For the text-containing cell, return its midpoint in (X, Y) coordinate format. 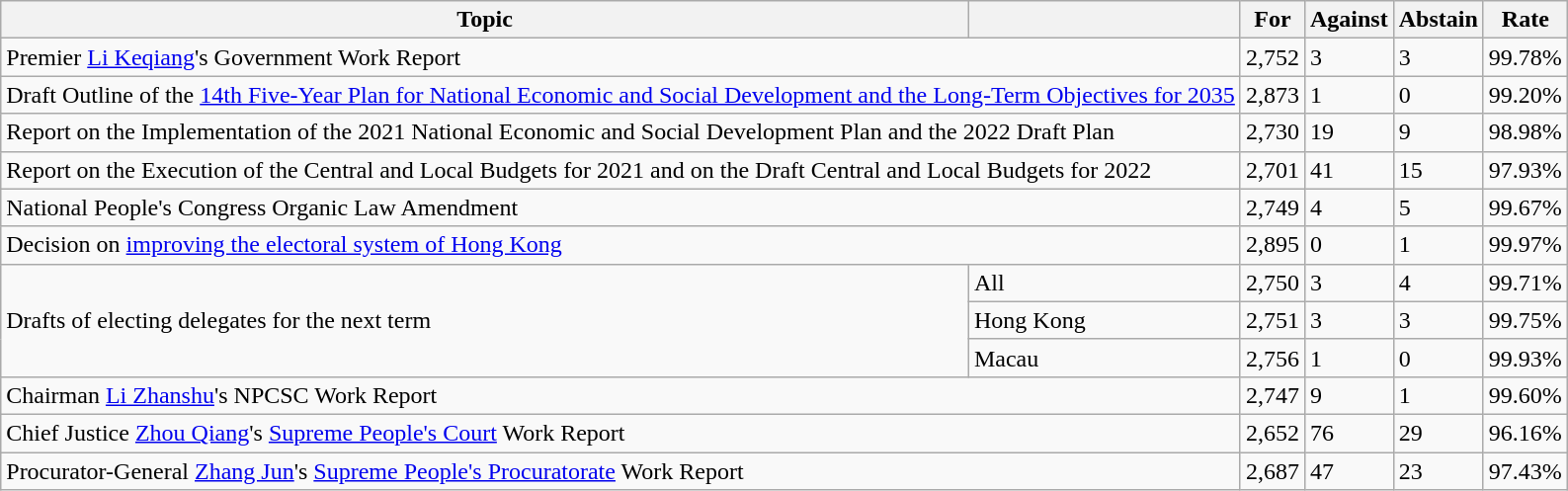
97.93% (1526, 170)
99.78% (1526, 57)
Procurator-General Zhang Jun's Supreme People's Procuratorate Work Report (620, 471)
23 (1439, 471)
29 (1439, 433)
Premier Li Keqiang's Government Work Report (620, 57)
5 (1439, 207)
Topic (485, 20)
41 (1349, 170)
99.71% (1526, 283)
Chief Justice Zhou Qiang's Supreme People's Court Work Report (620, 433)
2,747 (1273, 395)
Against (1349, 20)
Report on the Implementation of the 2021 National Economic and Social Development Plan and the 2022 Draft Plan (620, 132)
99.60% (1526, 395)
2,751 (1273, 320)
National People's Congress Organic Law Amendment (620, 207)
2,652 (1273, 433)
Abstain (1439, 20)
Report on the Execution of the Central and Local Budgets for 2021 and on the Draft Central and Local Budgets for 2022 (620, 170)
Macau (1105, 358)
97.43% (1526, 471)
Chairman Li Zhanshu's NPCSC Work Report (620, 395)
47 (1349, 471)
2,749 (1273, 207)
99.67% (1526, 207)
For (1273, 20)
Decision on improving the electoral system of Hong Kong (620, 245)
Rate (1526, 20)
2,750 (1273, 283)
2,756 (1273, 358)
99.75% (1526, 320)
2,752 (1273, 57)
15 (1439, 170)
2,873 (1273, 95)
99.93% (1526, 358)
Draft Outline of the 14th Five-Year Plan for National Economic and Social Development and the Long-Term Objectives for 2035 (620, 95)
Hong Kong (1105, 320)
2,895 (1273, 245)
All (1105, 283)
99.20% (1526, 95)
2,687 (1273, 471)
2,730 (1273, 132)
Drafts of electing delegates for the next term (485, 320)
2,701 (1273, 170)
76 (1349, 433)
99.97% (1526, 245)
98.98% (1526, 132)
96.16% (1526, 433)
19 (1349, 132)
